Determine the (X, Y) coordinate at the center of the cell enclosing the given text.  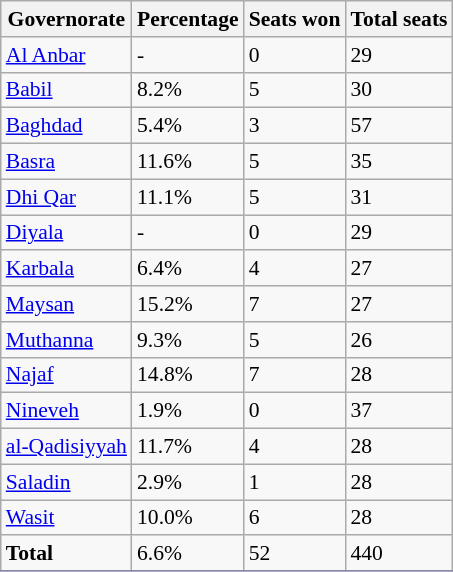
440 (398, 554)
Najaf (66, 375)
5.4% (188, 126)
8.2% (188, 90)
Karbala (66, 269)
Maysan (66, 304)
Nineveh (66, 411)
Governorate (66, 19)
Al Anbar (66, 55)
26 (398, 340)
Muthanna (66, 340)
9.3% (188, 340)
Total (66, 554)
1 (295, 482)
6.4% (188, 269)
3 (295, 126)
11.1% (188, 197)
Seats won (295, 19)
31 (398, 197)
Diyala (66, 233)
Wasit (66, 518)
Babil (66, 90)
6.6% (188, 554)
52 (295, 554)
11.7% (188, 447)
Basra (66, 162)
15.2% (188, 304)
Baghdad (66, 126)
35 (398, 162)
1.9% (188, 411)
14.8% (188, 375)
11.6% (188, 162)
Saladin (66, 482)
al-Qadisiyyah (66, 447)
Total seats (398, 19)
37 (398, 411)
Percentage (188, 19)
30 (398, 90)
Dhi Qar (66, 197)
2.9% (188, 482)
6 (295, 518)
10.0% (188, 518)
57 (398, 126)
